Output the (X, Y) coordinate of the center of the cell containing the given text.  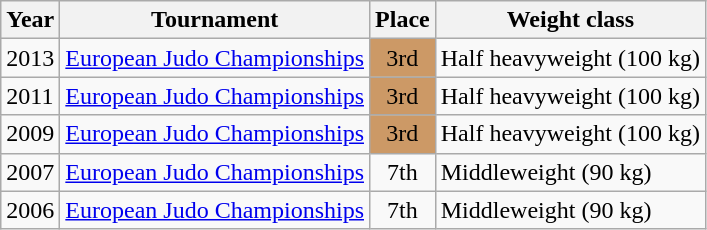
Weight class (570, 20)
Tournament (215, 20)
2006 (30, 210)
Place (403, 20)
2007 (30, 172)
2013 (30, 58)
Year (30, 20)
2011 (30, 96)
2009 (30, 134)
